Find where the given text appears and provide that cell's center as (X, Y) coordinate. 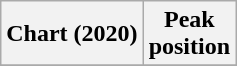
Peakposition (189, 34)
Chart (2020) (72, 34)
